For the text-containing cell, return its midpoint in (X, Y) coordinate format. 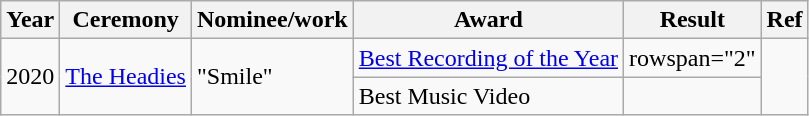
Best Music Video (488, 96)
Nominee/work (272, 20)
Ceremony (126, 20)
"Smile" (272, 77)
Result (693, 20)
The Headies (126, 77)
rowspan="2" (693, 58)
2020 (30, 77)
Ref (784, 20)
Year (30, 20)
Award (488, 20)
Best Recording of the Year (488, 58)
